Identify which cell holds the provided text, then report its [X, Y] central coordinate. 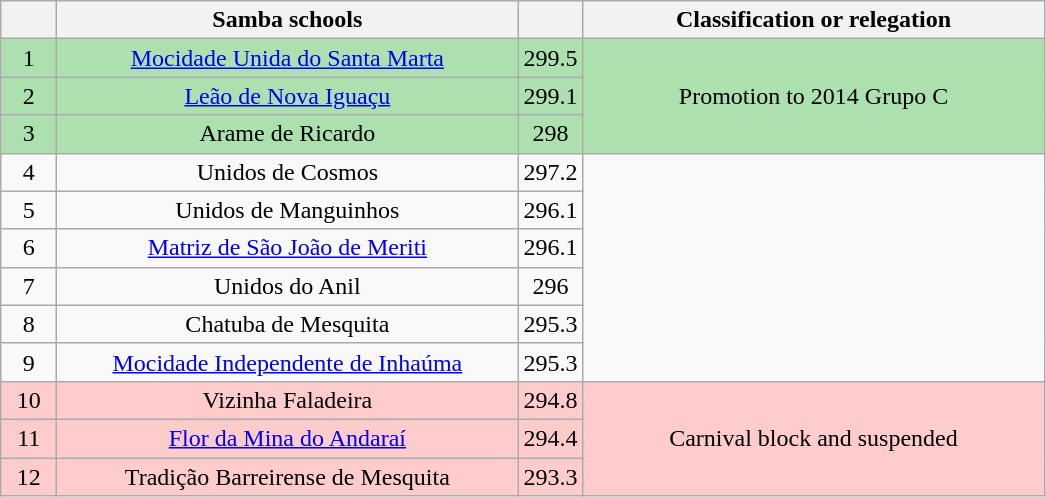
Unidos de Cosmos [288, 172]
Arame de Ricardo [288, 134]
Chatuba de Mesquita [288, 324]
2 [29, 96]
8 [29, 324]
Samba schools [288, 20]
Matriz de São João de Meriti [288, 248]
299.5 [550, 58]
3 [29, 134]
6 [29, 248]
Vizinha Faladeira [288, 400]
7 [29, 286]
10 [29, 400]
1 [29, 58]
294.8 [550, 400]
293.3 [550, 477]
297.2 [550, 172]
11 [29, 438]
Mocidade Unida do Santa Marta [288, 58]
298 [550, 134]
5 [29, 210]
Classification or relegation [814, 20]
Carnival block and suspended [814, 438]
Unidos de Manguinhos [288, 210]
Unidos do Anil [288, 286]
294.4 [550, 438]
296 [550, 286]
Leão de Nova Iguaçu [288, 96]
9 [29, 362]
299.1 [550, 96]
12 [29, 477]
Promotion to 2014 Grupo C [814, 96]
Tradição Barreirense de Mesquita [288, 477]
Mocidade Independente de Inhaúma [288, 362]
Flor da Mina do Andaraí [288, 438]
4 [29, 172]
